Locate the cell with the specified text and output its (x, y) center coordinate. 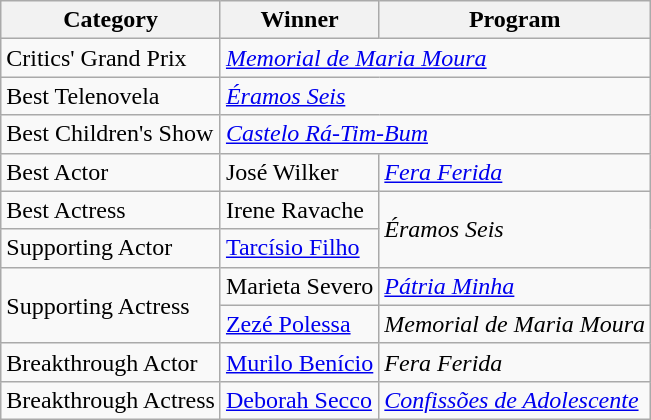
Tarcísio Filho (299, 248)
Murilo Benício (299, 362)
Marieta Severo (299, 286)
Best Children's Show (111, 134)
Zezé Polessa (299, 324)
José Wilker (299, 172)
Category (111, 20)
Winner (299, 20)
Pátria Minha (515, 286)
Supporting Actress (111, 305)
Irene Ravache (299, 210)
Best Actor (111, 172)
Breakthrough Actor (111, 362)
Best Telenovela (111, 96)
Program (515, 20)
Breakthrough Actress (111, 400)
Deborah Secco (299, 400)
Critics' Grand Prix (111, 58)
Castelo Rá-Tim-Bum (435, 134)
Supporting Actor (111, 248)
Best Actress (111, 210)
Confissões de Adolescente (515, 400)
